Find where the given text appears and provide that cell's center as [X, Y] coordinate. 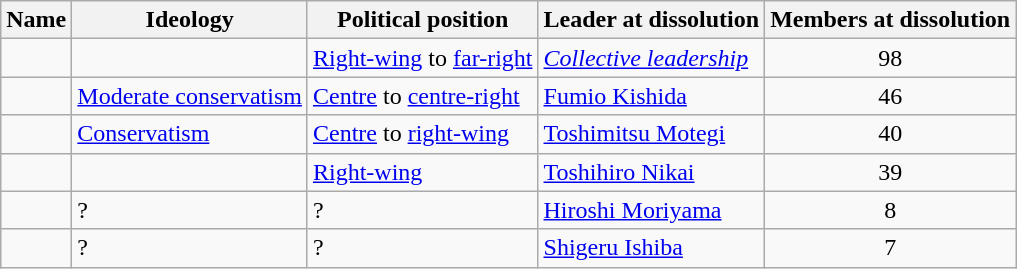
Shigeru Ishiba [652, 248]
39 [890, 172]
7 [890, 248]
98 [890, 58]
Right-wing to far-right [422, 58]
Members at dissolution [890, 20]
40 [890, 134]
Ideology [190, 20]
Fumio Kishida [652, 96]
Toshihiro Nikai [652, 172]
Right-wing [422, 172]
8 [890, 210]
Name [36, 20]
Conservatism [190, 134]
Centre to right-wing [422, 134]
Collective leadership [652, 58]
Toshimitsu Motegi [652, 134]
Moderate conservatism [190, 96]
Centre to centre-right [422, 96]
46 [890, 96]
Hiroshi Moriyama [652, 210]
Leader at dissolution [652, 20]
Political position [422, 20]
